Determine the (X, Y) coordinate at the center of the cell enclosing the given text.  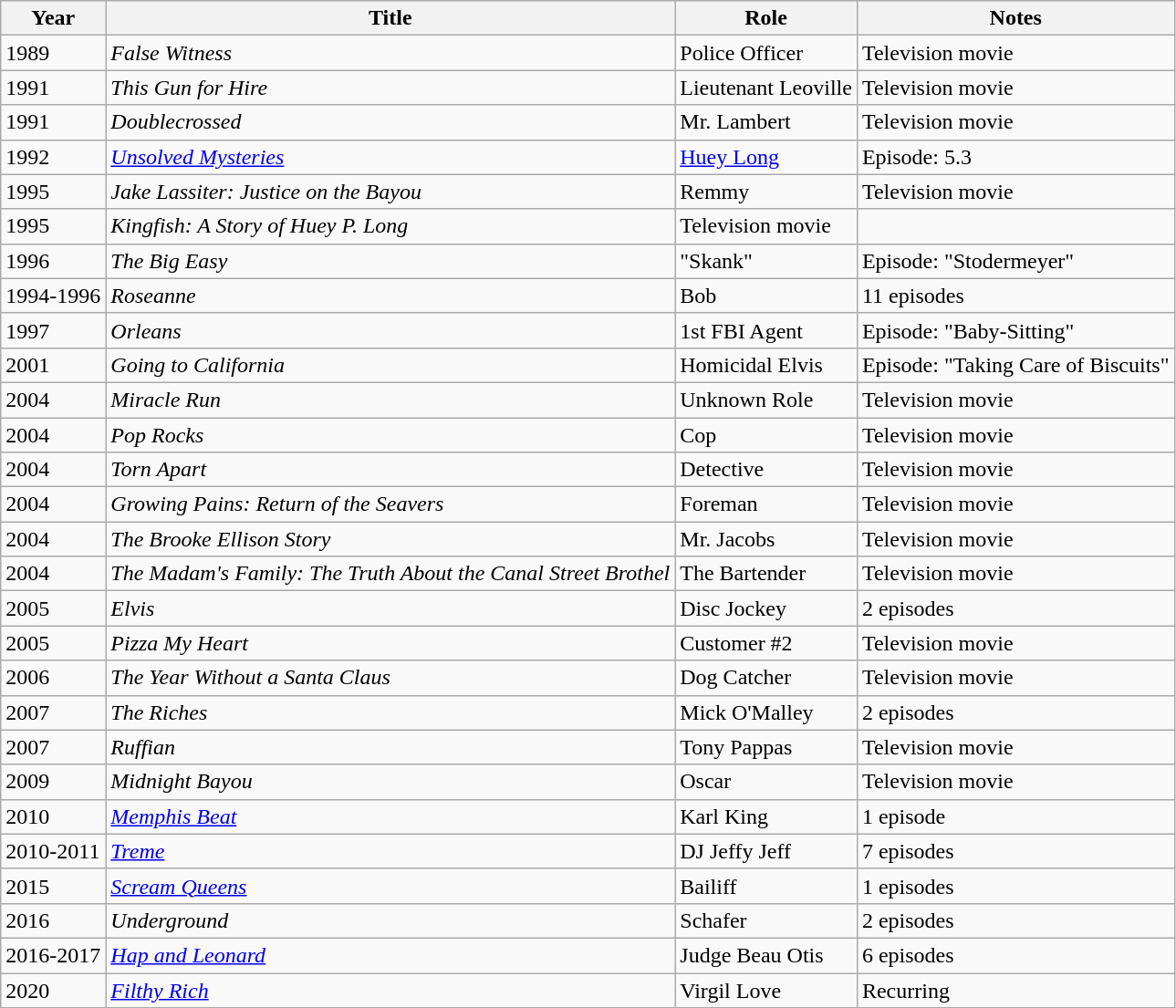
Recurring (1015, 990)
This Gun for Hire (390, 88)
Doublecrossed (390, 122)
Tony Pappas (766, 747)
DJ Jeffy Jeff (766, 851)
Oscar (766, 782)
1st FBI Agent (766, 330)
"Skank" (766, 261)
1 episodes (1015, 886)
The Year Without a Santa Claus (390, 678)
Growing Pains: Return of the Seavers (390, 504)
Notes (1015, 18)
Episode: "Stodermeyer" (1015, 261)
2001 (53, 365)
Schafer (766, 920)
Year (53, 18)
Mr. Lambert (766, 122)
2016-2017 (53, 955)
Karl King (766, 816)
Foreman (766, 504)
2016 (53, 920)
Judge Beau Otis (766, 955)
Homicidal Elvis (766, 365)
2010-2011 (53, 851)
Dog Catcher (766, 678)
Pizza My Heart (390, 643)
Going to California (390, 365)
Remmy (766, 192)
Episode: 5.3 (1015, 157)
Pop Rocks (390, 435)
Mick O'Malley (766, 712)
Roseanne (390, 296)
Unknown Role (766, 400)
The Brooke Ellison Story (390, 539)
Cop (766, 435)
Huey Long (766, 157)
Episode: "Taking Care of Biscuits" (1015, 365)
Ruffian (390, 747)
Filthy Rich (390, 990)
Episode: "Baby-Sitting" (1015, 330)
False Witness (390, 53)
Memphis Beat (390, 816)
Miracle Run (390, 400)
Jake Lassiter: Justice on the Bayou (390, 192)
1994-1996 (53, 296)
Police Officer (766, 53)
Hap and Leonard (390, 955)
2009 (53, 782)
The Big Easy (390, 261)
Mr. Jacobs (766, 539)
7 episodes (1015, 851)
Customer #2 (766, 643)
Midnight Bayou (390, 782)
Bob (766, 296)
Underground (390, 920)
Scream Queens (390, 886)
6 episodes (1015, 955)
Kingfish: A Story of Huey P. Long (390, 226)
Treme (390, 851)
2015 (53, 886)
Lieutenant Leoville (766, 88)
The Madam's Family: The Truth About the Canal Street Brothel (390, 574)
Bailiff (766, 886)
1989 (53, 53)
1997 (53, 330)
1 episode (1015, 816)
Torn Apart (390, 470)
2010 (53, 816)
2020 (53, 990)
Detective (766, 470)
Disc Jockey (766, 608)
Orleans (390, 330)
11 episodes (1015, 296)
Virgil Love (766, 990)
Unsolved Mysteries (390, 157)
Elvis (390, 608)
Role (766, 18)
1992 (53, 157)
The Riches (390, 712)
1996 (53, 261)
2006 (53, 678)
Title (390, 18)
The Bartender (766, 574)
